Output the (X, Y) coordinate of the center of the cell containing the given text.  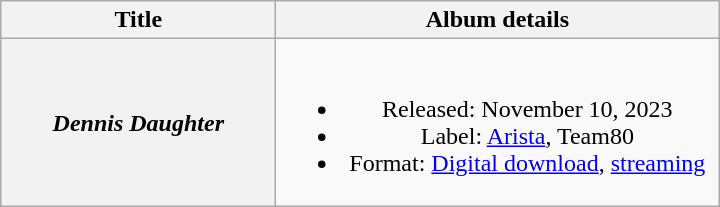
Title (138, 20)
Dennis Daughter (138, 122)
Album details (498, 20)
Released: November 10, 2023Label: Arista, Team80Format: Digital download, streaming (498, 122)
